Capture the cell that displays the provided text and extract its [x, y] central coordinate. 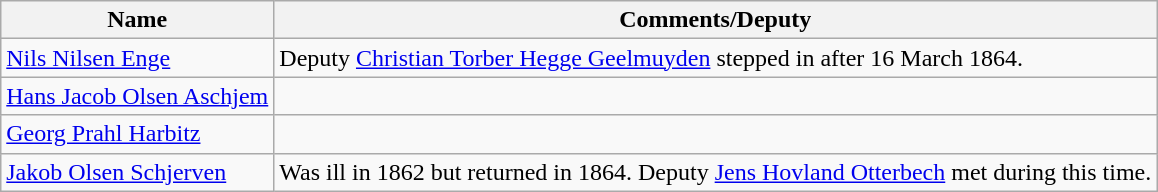
Was ill in 1862 but returned in 1864. Deputy Jens Hovland Otterbech met during this time. [716, 172]
Deputy Christian Torber Hegge Geelmuyden stepped in after 16 March 1864. [716, 58]
Hans Jacob Olsen Aschjem [138, 96]
Comments/Deputy [716, 20]
Jakob Olsen Schjerven [138, 172]
Georg Prahl Harbitz [138, 134]
Nils Nilsen Enge [138, 58]
Name [138, 20]
